Scan for the cell matching the given text and deliver its [X, Y] coordinate at center. 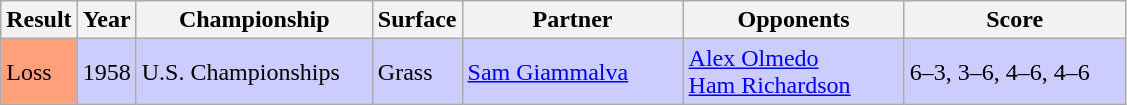
Loss [39, 72]
Sam Giammalva [572, 72]
Partner [572, 20]
Year [106, 20]
Championship [254, 20]
Score [1014, 20]
Grass [417, 72]
6–3, 3–6, 4–6, 4–6 [1014, 72]
Alex Olmedo Ham Richardson [794, 72]
Surface [417, 20]
1958 [106, 72]
Result [39, 20]
Opponents [794, 20]
U.S. Championships [254, 72]
